Scan for the cell matching the given text and deliver its (X, Y) coordinate at center. 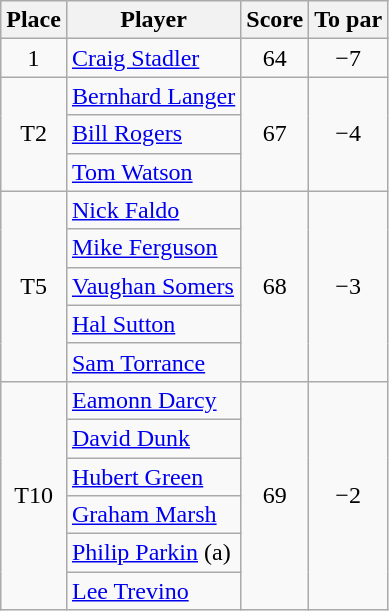
Philip Parkin (a) (153, 553)
To par (348, 20)
Tom Watson (153, 172)
Vaughan Somers (153, 286)
−3 (348, 286)
Bernhard Langer (153, 96)
Sam Torrance (153, 362)
Eamonn Darcy (153, 400)
T2 (34, 134)
Score (275, 20)
T5 (34, 286)
Craig Stadler (153, 58)
Nick Faldo (153, 210)
64 (275, 58)
T10 (34, 495)
Mike Ferguson (153, 248)
−2 (348, 495)
David Dunk (153, 438)
67 (275, 134)
Graham Marsh (153, 515)
Hubert Green (153, 477)
Hal Sutton (153, 324)
−4 (348, 134)
Place (34, 20)
Player (153, 20)
69 (275, 495)
68 (275, 286)
1 (34, 58)
−7 (348, 58)
Bill Rogers (153, 134)
Lee Trevino (153, 591)
